Return the [X, Y] coordinate for the center point of the cell that contains the specified text.  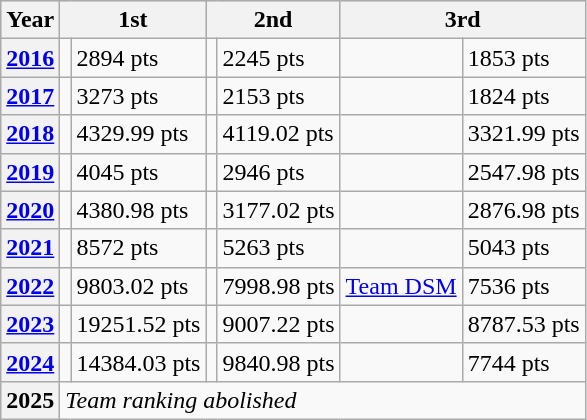
8787.53 pts [524, 324]
3273 pts [138, 96]
14384.03 pts [138, 362]
2020 [30, 210]
1st [133, 20]
2016 [30, 58]
2245 pts [278, 58]
2153 pts [278, 96]
7536 pts [524, 286]
2876.98 pts [524, 210]
2022 [30, 286]
1824 pts [524, 96]
Team ranking abolished [322, 400]
2025 [30, 400]
Year [30, 20]
4045 pts [138, 172]
9803.02 pts [138, 286]
19251.52 pts [138, 324]
3rd [462, 20]
4119.02 pts [278, 134]
2017 [30, 96]
4380.98 pts [138, 210]
3177.02 pts [278, 210]
2023 [30, 324]
9007.22 pts [278, 324]
2nd [273, 20]
2547.98 pts [524, 172]
2019 [30, 172]
1853 pts [524, 58]
2018 [30, 134]
3321.99 pts [524, 134]
2024 [30, 362]
7998.98 pts [278, 286]
Team DSM [401, 286]
5043 pts [524, 248]
4329.99 pts [138, 134]
8572 pts [138, 248]
2021 [30, 248]
7744 pts [524, 362]
2946 pts [278, 172]
9840.98 pts [278, 362]
5263 pts [278, 248]
2894 pts [138, 58]
